Extract the (X, Y) coordinate from the center of the cell holding the provided text.  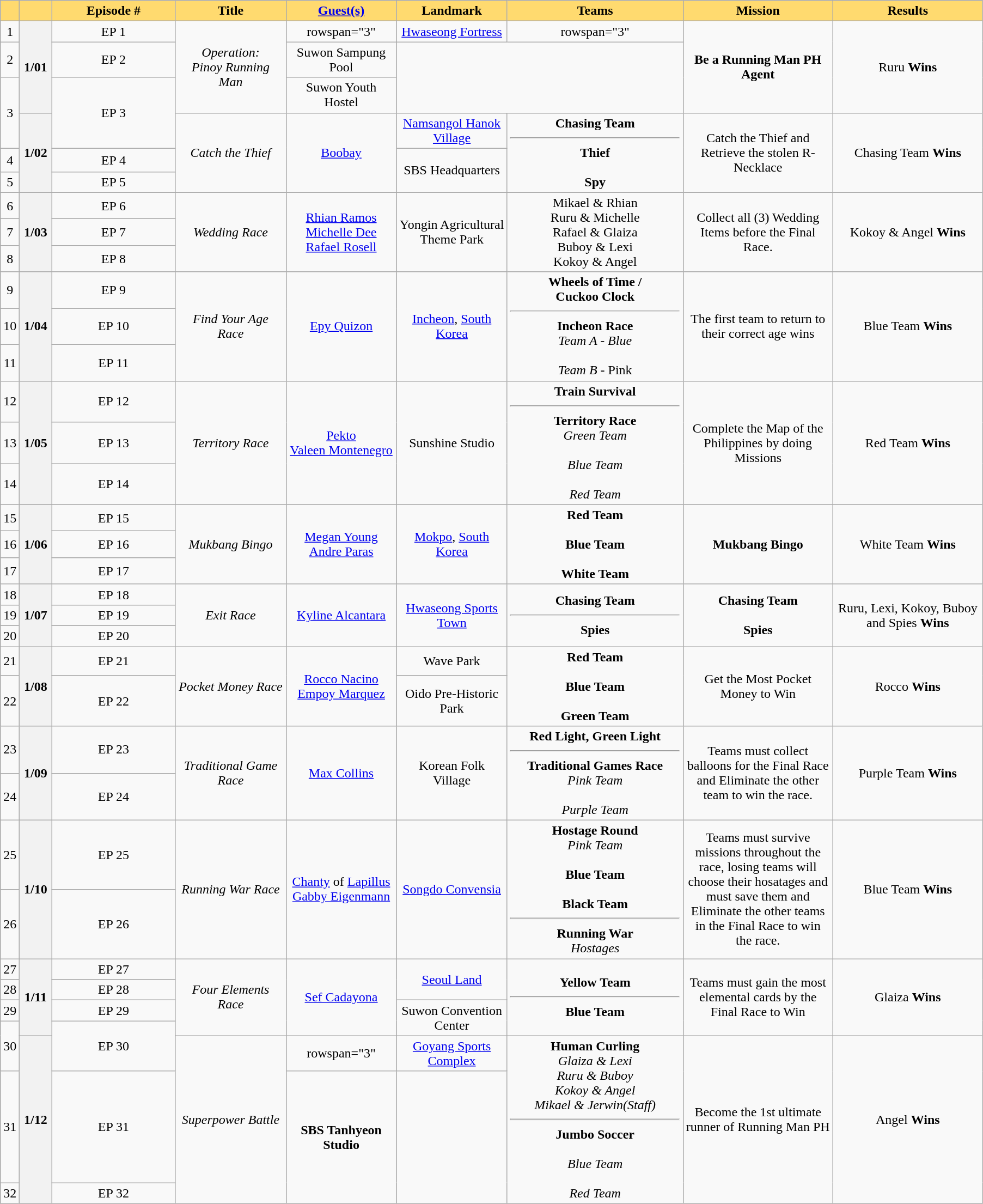
Purple Team Wins (907, 774)
Hwaseong Fortress (452, 32)
EP 29 (113, 1011)
1/10 (36, 890)
Red TeamBlue TeamGreen Team (595, 686)
Landmark (452, 11)
Wedding Race (231, 232)
EP 7 (113, 232)
1/08 (36, 686)
Songdo Convensia (452, 890)
11 (10, 363)
29 (10, 1011)
7 (10, 232)
Wave Park (452, 661)
Teams (595, 11)
32 (10, 1193)
Ruru, Lexi, Kokoy, Buboy and Spies Wins (907, 615)
Sunshine Studio (452, 442)
1/02 (36, 153)
EP 14 (113, 484)
EP 15 (113, 518)
Pocket Money Race (231, 686)
EP 31 (113, 1127)
Sef Cadayona (341, 997)
Catch the Thief (231, 153)
Title (231, 11)
8 (10, 258)
Teams must gain the most elemental cards by the Final Race to Win (758, 997)
Oido Pre-Historic Park (452, 701)
Territory Race (231, 442)
19 (10, 615)
EP 10 (113, 327)
1/04 (36, 326)
Namsangol Hanok Village (452, 131)
14 (10, 484)
Boobay (341, 153)
EP 8 (113, 258)
Glaiza Wins (907, 997)
Mokpo, South Korea (452, 544)
Suwon Youth Hostel (341, 95)
Rocco Nacino Empoy Marquez (341, 686)
EP 26 (113, 924)
EP 19 (113, 615)
Hwaseong Sports Town (452, 615)
EP 22 (113, 701)
EP 3 (113, 113)
25 (10, 855)
22 (10, 701)
EP 30 (113, 1046)
Angel Wins (907, 1120)
EP 20 (113, 636)
EP 11 (113, 363)
Teams must collect balloons for the Final Race and Eliminate the other team to win the race. (758, 774)
Suwon Sampung Pool (341, 60)
Be a Running Man PH Agent (758, 67)
Epy Quizon (341, 326)
Rhian RamosMichelle DeeRafael Rosell (341, 232)
13 (10, 443)
The first team to return to their correct age wins (758, 326)
Red Team Wins (907, 442)
6 (10, 206)
Red TeamBlue TeamWhite Team (595, 544)
1/07 (36, 615)
Find Your Age Race (231, 326)
Collect all (3) Wedding Items before the Final Race. (758, 232)
Operation:Pinoy Running Man (231, 67)
Superpower Battle (231, 1120)
28 (10, 990)
EP 25 (113, 855)
Hostage RoundPink TeamBlue TeamBlack TeamRunning WarHostages (595, 890)
Episode # (113, 11)
EP 2 (113, 60)
Goyang Sports Complex (452, 1054)
18 (10, 594)
Results (907, 11)
Traditional Game Race (231, 774)
EP 24 (113, 796)
Chanty of LapillusGabby Eigenmann (341, 890)
Running War Race (231, 890)
Complete the Map of the Philippines by doing Missions (758, 442)
20 (10, 636)
EP 1 (113, 32)
EP 4 (113, 160)
SBS Tanhyeon Studio (341, 1138)
Yongin Agricultural Theme Park (452, 232)
23 (10, 750)
EP 5 (113, 182)
Mikael & RhianRuru & MichelleRafael & GlaizaBuboy & LexiKokoy & Angel (595, 232)
EP 17 (113, 571)
Korean Folk Village (452, 774)
Yellow TeamBlue Team (595, 997)
Red Light, Green LightTraditional Games RacePink TeamPurple Team (595, 774)
16 (10, 545)
EP 28 (113, 990)
1/03 (36, 232)
Ruru Wins (907, 67)
27 (10, 969)
1/09 (36, 774)
3 (10, 113)
1/06 (36, 544)
Seoul Land (452, 980)
Train SurvivalTerritory RaceGreen TeamBlue TeamRed Team (595, 442)
12 (10, 402)
EP 18 (113, 594)
9 (10, 290)
Megan YoungAndre Paras (341, 544)
15 (10, 518)
EP 13 (113, 443)
31 (10, 1127)
EP 27 (113, 969)
Chasing TeamThiefSpy (595, 153)
2 (10, 60)
Suwon Convention Center (452, 1018)
Mission (758, 11)
White Team Wins (907, 544)
Catch the Thief and Retrieve the stolen R-Necklace (758, 153)
EP 32 (113, 1193)
Guest(s) (341, 11)
1/05 (36, 442)
4 (10, 160)
Exit Race (231, 615)
Four Elements Race (231, 997)
Chasing Team Wins (907, 153)
Kyline Alcantara (341, 615)
EP 21 (113, 661)
SBS Headquarters (452, 170)
17 (10, 571)
Rocco Wins (907, 686)
10 (10, 327)
1/12 (36, 1120)
PektoValeen Montenegro (341, 442)
21 (10, 661)
Get the Most Pocket Money to Win (758, 686)
EP 12 (113, 402)
Human CurlingGlaiza & LexiRuru & BuboyKokoy & AngelMikael & Jerwin(Staff)Jumbo SoccerBlue TeamRed Team (595, 1120)
Max Collins (341, 774)
Become the 1st ultimate runner of Running Man PH (758, 1120)
Wheels of Time /Cuckoo ClockIncheon Race Team A - BlueTeam B - Pink (595, 326)
EP 6 (113, 206)
1/01 (36, 67)
EP 23 (113, 750)
Incheon, South Korea (452, 326)
5 (10, 182)
EP 16 (113, 545)
26 (10, 924)
30 (10, 1046)
EP 9 (113, 290)
Kokoy & Angel Wins (907, 232)
24 (10, 796)
1/11 (36, 997)
1 (10, 32)
